Determine the (X, Y) coordinate at the center of the cell enclosing the given text.  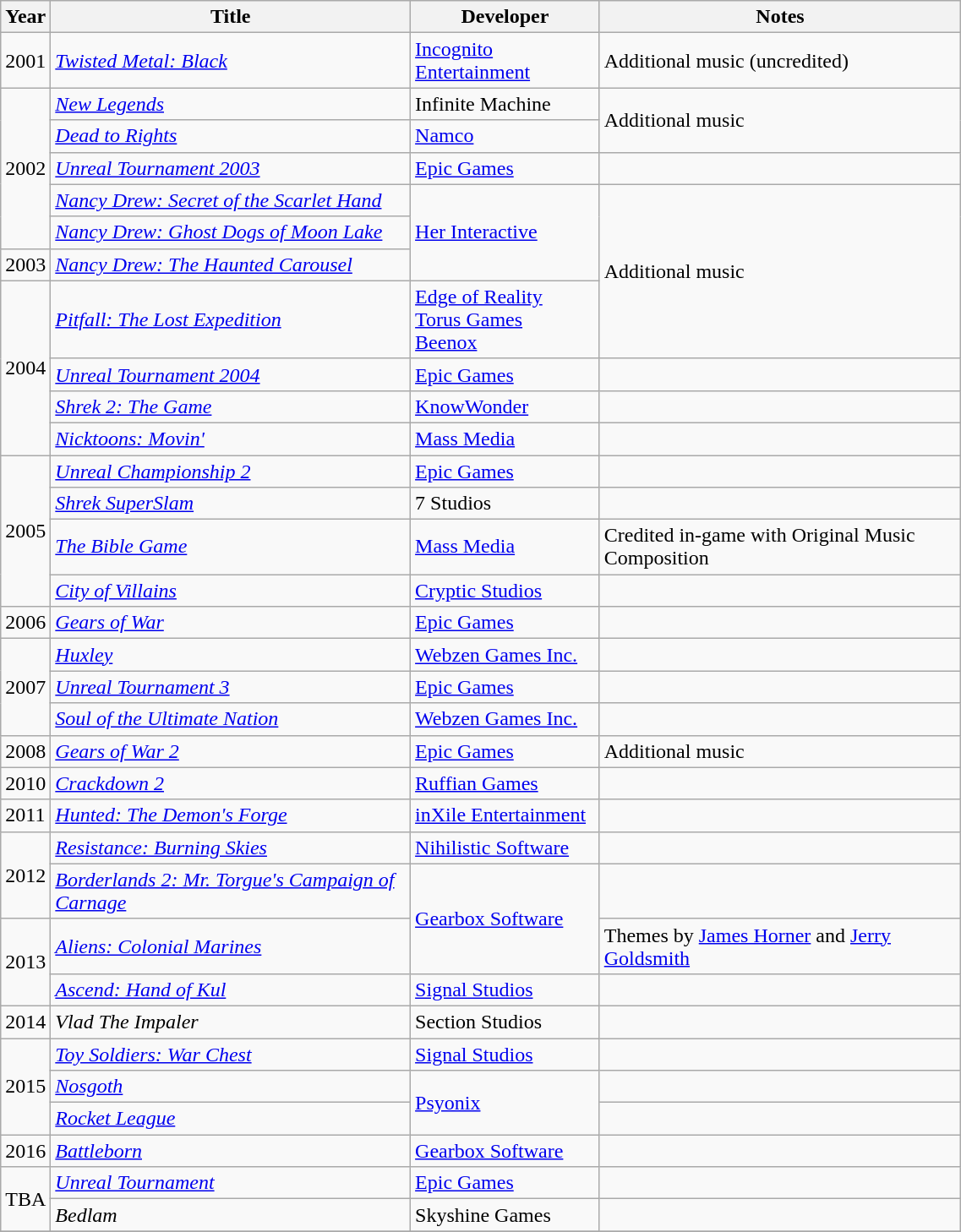
Nihilistic Software (505, 848)
2012 (25, 875)
Notes (780, 17)
Unreal Tournament 3 (231, 687)
Psyonix (505, 1103)
2002 (25, 168)
Her Interactive (505, 232)
KnowWonder (505, 406)
Resistance: Burning Skies (231, 848)
2015 (25, 1086)
Section Studios (505, 1022)
Cryptic Studios (505, 591)
Battleborn (231, 1151)
Nicktoons: Movin' (231, 439)
Unreal Tournament 2004 (231, 374)
inXile Entertainment (505, 815)
Edge of Reality Torus Games Beenox (505, 319)
Vlad The Impaler (231, 1022)
Twisted Metal: Black (231, 61)
2001 (25, 61)
Skyshine Games (505, 1215)
Incognito Entertainment (505, 61)
2005 (25, 531)
Credited in-game with Original Music Composition (780, 548)
Crackdown 2 (231, 783)
Gears of War (231, 623)
Developer (505, 17)
Nancy Drew: Ghost Dogs of Moon Lake (231, 232)
Huxley (231, 655)
Infinite Machine (505, 104)
Themes by James Horner and Jerry Goldsmith (780, 946)
2014 (25, 1022)
Rocket League (231, 1119)
City of Villains (231, 591)
Borderlands 2: Mr. Torgue's Campaign of Carnage (231, 891)
Unreal Tournament 2003 (231, 168)
TBA (25, 1199)
Aliens: Colonial Marines (231, 946)
Shrek 2: The Game (231, 406)
Toy Soldiers: War Chest (231, 1054)
2011 (25, 815)
Shrek SuperSlam (231, 504)
Year (25, 17)
2010 (25, 783)
2016 (25, 1151)
New Legends (231, 104)
Additional music (uncredited) (780, 61)
Unreal Championship 2 (231, 471)
Ruffian Games (505, 783)
Nancy Drew: Secret of the Scarlet Hand (231, 200)
Title (231, 17)
Unreal Tournament (231, 1183)
Dead to Rights (231, 136)
2013 (25, 962)
Pitfall: The Lost Expedition (231, 319)
2007 (25, 687)
Nosgoth (231, 1087)
Ascend: Hand of Kul (231, 989)
7 Studios (505, 504)
The Bible Game (231, 548)
Bedlam (231, 1215)
2008 (25, 751)
2003 (25, 264)
2006 (25, 623)
Hunted: The Demon's Forge (231, 815)
Nancy Drew: The Haunted Carousel (231, 264)
2004 (25, 368)
Gears of War 2 (231, 751)
Soul of the Ultimate Nation (231, 719)
Namco (505, 136)
